Output the (X, Y) coordinate of the center of the cell containing the given text.  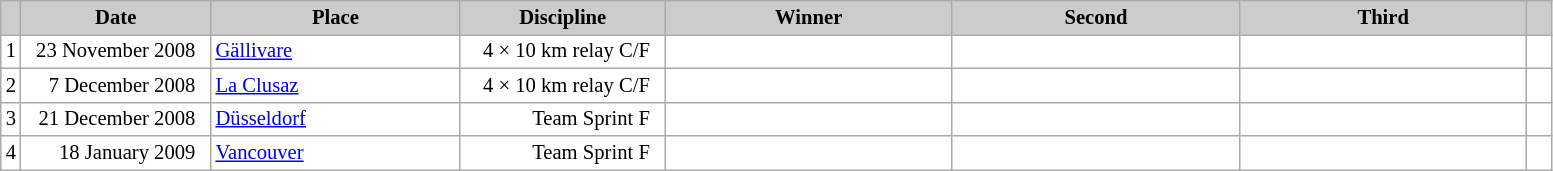
1 (11, 51)
Discipline (562, 17)
4 (11, 153)
3 (11, 119)
21 December 2008 (116, 119)
Date (116, 17)
23 November 2008 (116, 51)
18 January 2009 (116, 153)
Place (336, 17)
Vancouver (336, 153)
Düsseldorf (336, 119)
La Clusaz (336, 85)
7 December 2008 (116, 85)
Gällivare (336, 51)
Third (1384, 17)
Winner (808, 17)
Second (1096, 17)
2 (11, 85)
